Find where the given text appears and provide that cell's center as [x, y] coordinate. 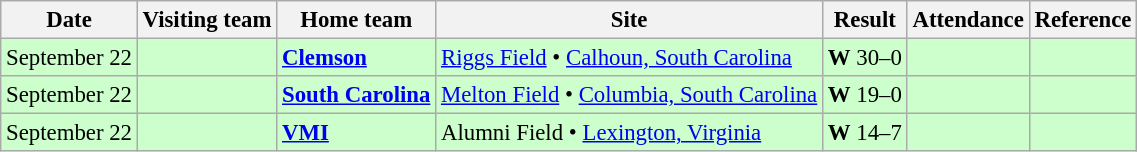
Clemson [356, 58]
Visiting team [206, 20]
Riggs Field • Calhoun, South Carolina [630, 58]
VMI [356, 133]
South Carolina [356, 95]
Attendance [968, 20]
Date [69, 20]
Home team [356, 20]
W 19–0 [866, 95]
Site [630, 20]
Reference [1083, 20]
Alumni Field • Lexington, Virginia [630, 133]
W 30–0 [866, 58]
Result [866, 20]
Melton Field • Columbia, South Carolina [630, 95]
W 14–7 [866, 133]
